Extract the (X, Y) coordinate from the center of the cell holding the provided text.  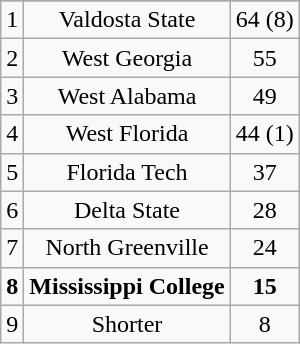
Delta State (127, 210)
28 (264, 210)
55 (264, 58)
9 (12, 324)
3 (12, 96)
24 (264, 248)
44 (1) (264, 134)
Valdosta State (127, 20)
5 (12, 172)
64 (8) (264, 20)
7 (12, 248)
6 (12, 210)
15 (264, 286)
Florida Tech (127, 172)
49 (264, 96)
Mississippi College (127, 286)
West Alabama (127, 96)
West Florida (127, 134)
37 (264, 172)
4 (12, 134)
2 (12, 58)
Shorter (127, 324)
North Greenville (127, 248)
West Georgia (127, 58)
1 (12, 20)
